Extract the [X, Y] coordinate from the center of the cell holding the provided text.  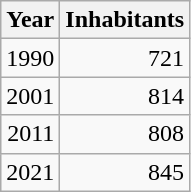
814 [125, 96]
721 [125, 58]
808 [125, 134]
Inhabitants [125, 20]
2001 [30, 96]
2021 [30, 172]
2011 [30, 134]
Year [30, 20]
1990 [30, 58]
845 [125, 172]
